For the text-containing cell, return its midpoint in [X, Y] coordinate format. 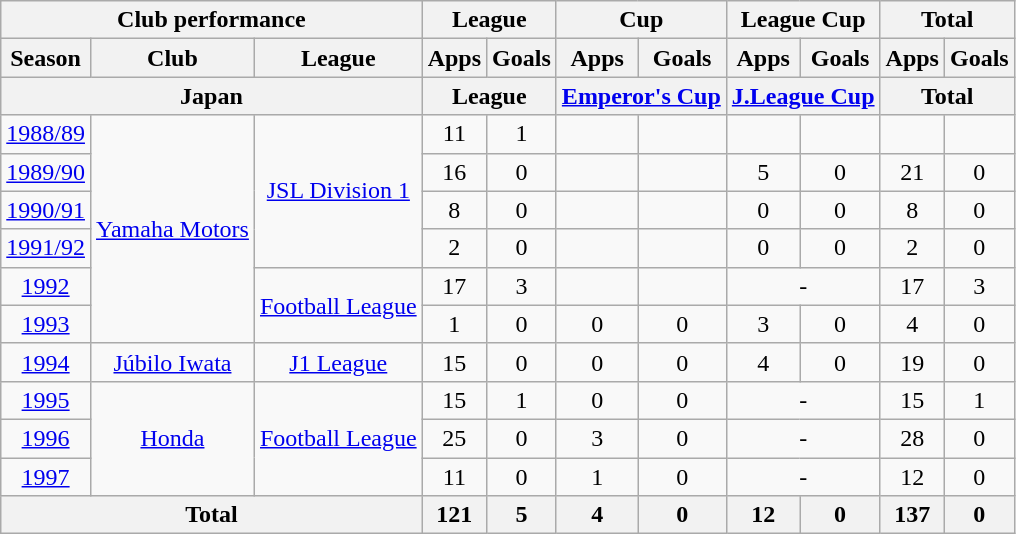
1988/89 [46, 134]
1989/90 [46, 172]
1992 [46, 286]
Club performance [212, 20]
Júbilo Iwata [172, 362]
J1 League [338, 362]
Japan [212, 96]
16 [454, 172]
1990/91 [46, 210]
1997 [46, 477]
Honda [172, 438]
Club [172, 58]
Emperor's Cup [641, 96]
Cup [641, 20]
21 [912, 172]
J.League Cup [803, 96]
25 [454, 438]
League Cup [803, 20]
28 [912, 438]
19 [912, 362]
Season [46, 58]
1995 [46, 400]
JSL Division 1 [338, 191]
1993 [46, 324]
1994 [46, 362]
137 [912, 515]
121 [454, 515]
1996 [46, 438]
1991/92 [46, 248]
Yamaha Motors [172, 229]
